From the cell containing the given text, extract its center point as (X, Y) coordinate. 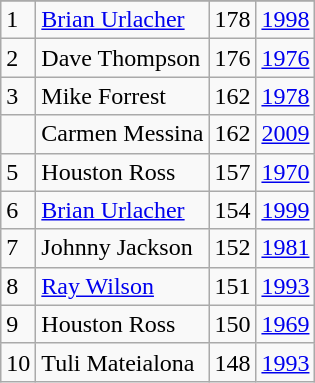
Carmen Messina (122, 134)
1981 (286, 248)
7 (18, 248)
150 (232, 324)
2009 (286, 134)
176 (232, 58)
Tuli Mateialona (122, 362)
5 (18, 172)
1999 (286, 210)
Dave Thompson (122, 58)
154 (232, 210)
9 (18, 324)
1998 (286, 20)
Johnny Jackson (122, 248)
152 (232, 248)
1976 (286, 58)
10 (18, 362)
3 (18, 96)
151 (232, 286)
178 (232, 20)
1 (18, 20)
6 (18, 210)
157 (232, 172)
Mike Forrest (122, 96)
148 (232, 362)
Ray Wilson (122, 286)
2 (18, 58)
1970 (286, 172)
8 (18, 286)
1969 (286, 324)
1978 (286, 96)
